Detect which cell encompasses the target text, then output its (x, y) center coordinate. 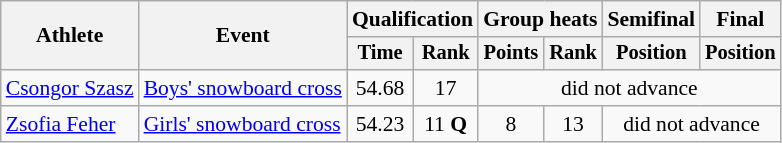
Semifinal (651, 19)
Qualification (412, 19)
Girls' snowboard cross (243, 124)
8 (511, 124)
13 (574, 124)
17 (446, 88)
Event (243, 36)
Points (511, 54)
Zsofia Feher (70, 124)
11 Q (446, 124)
Boys' snowboard cross (243, 88)
54.68 (380, 88)
Csongor Szasz (70, 88)
Athlete (70, 36)
Group heats (540, 19)
54.23 (380, 124)
Time (380, 54)
Final (740, 19)
